Detect which cell encompasses the target text, then output its [X, Y] center coordinate. 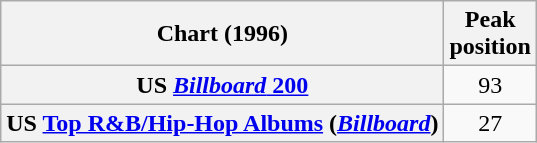
Peak position [490, 34]
US Top R&B/Hip-Hop Albums (Billboard) [222, 123]
93 [490, 85]
27 [490, 123]
US Billboard 200 [222, 85]
Chart (1996) [222, 34]
